From the cell containing the given text, extract its center point as [X, Y] coordinate. 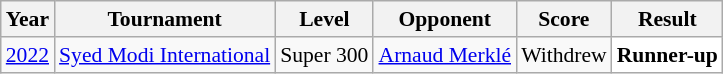
Runner-up [668, 55]
Super 300 [324, 55]
Score [564, 19]
Withdrew [564, 55]
Opponent [444, 19]
Level [324, 19]
Result [668, 19]
Year [28, 19]
Tournament [164, 19]
Syed Modi International [164, 55]
Arnaud Merklé [444, 55]
2022 [28, 55]
